Capture the cell that displays the provided text and extract its (x, y) central coordinate. 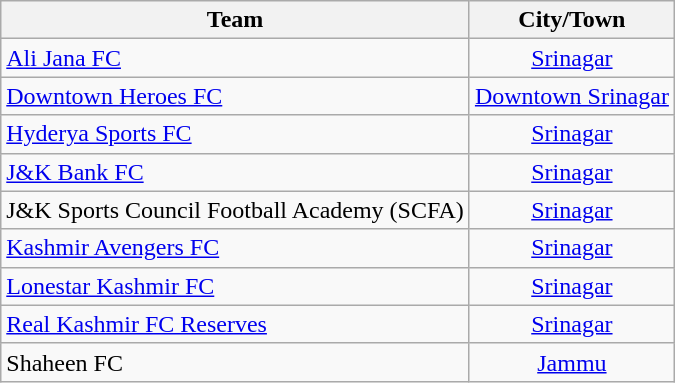
Lonestar Kashmir FC (236, 286)
J&K Sports Council Football Academy (SCFA) (236, 210)
Hyderya Sports FC (236, 134)
Team (236, 20)
Kashmir Avengers FC (236, 248)
Ali Jana FC (236, 58)
City/Town (572, 20)
Real Kashmir FC Reserves (236, 324)
Shaheen FC (236, 362)
Jammu (572, 362)
Downtown Heroes FC (236, 96)
Downtown Srinagar (572, 96)
J&K Bank FC (236, 172)
